Determine the [x, y] coordinate at the center of the cell enclosing the given text.  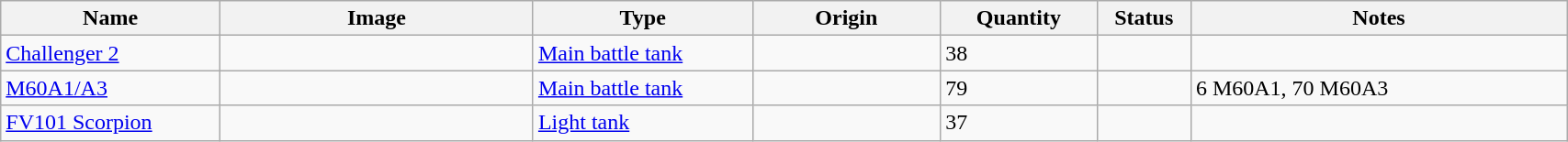
Challenger 2 [110, 53]
Quantity [1019, 18]
79 [1019, 88]
Name [110, 18]
Image [377, 18]
Origin [847, 18]
Type [643, 18]
Light tank [643, 123]
38 [1019, 53]
Status [1144, 18]
37 [1019, 123]
FV101 Scorpion [110, 123]
6 M60A1, 70 M60A3 [1378, 88]
Notes [1378, 18]
M60A1/A3 [110, 88]
